Search for the cell housing the specified text and yield its [x, y] center coordinate. 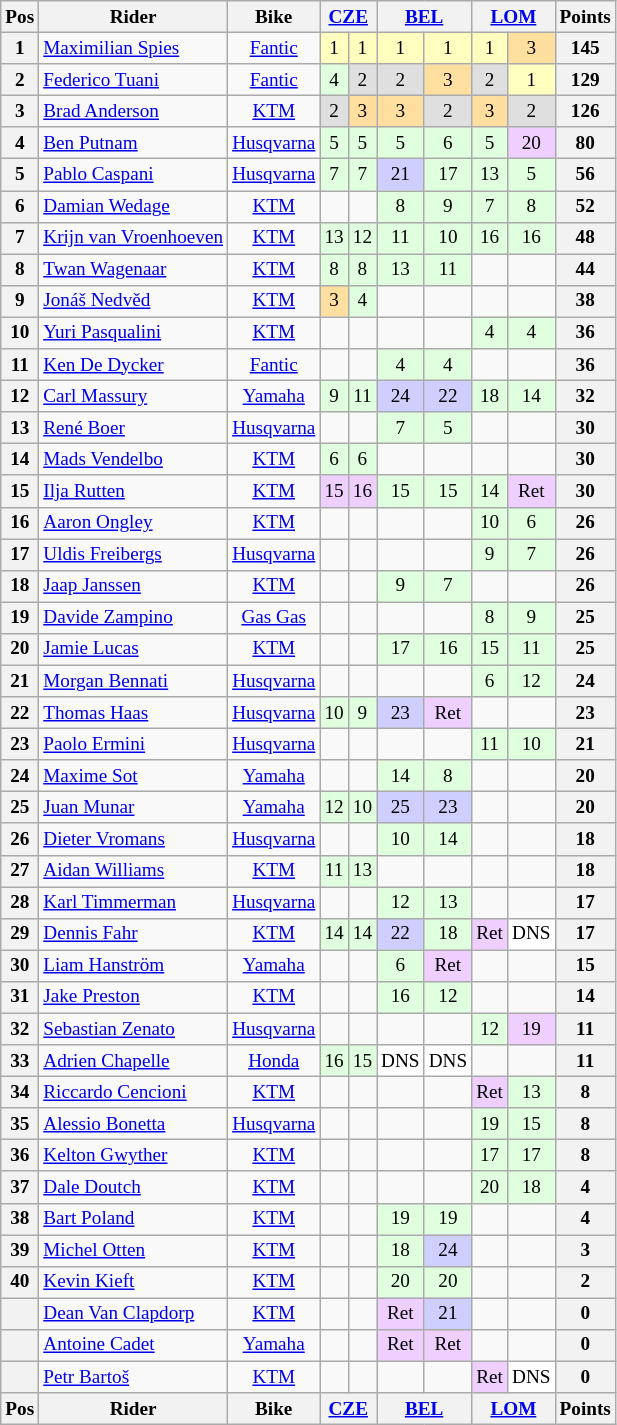
39 [20, 1251]
Honda [274, 1061]
33 [20, 1061]
Twan Wagenaar [134, 270]
Maximilian Spies [134, 48]
Karl Timmerman [134, 902]
Petr Bartoš [134, 1377]
44 [585, 270]
48 [585, 238]
Mads Vendelbo [134, 460]
52 [585, 206]
Yuri Pasqualini [134, 333]
René Boer [134, 428]
Michel Otten [134, 1251]
Pablo Caspani [134, 175]
Dean Van Clapdorp [134, 1314]
27 [20, 871]
37 [20, 1187]
Thomas Haas [134, 713]
Krijn van Vroenhoeven [134, 238]
Sebastian Zenato [134, 1029]
Gas Gas [274, 618]
Brad Anderson [134, 111]
Riccardo Cencioni [134, 1092]
28 [20, 902]
Ben Putnam [134, 143]
80 [585, 143]
145 [585, 48]
Aaron Ongley [134, 523]
Kelton Gwyther [134, 1156]
34 [20, 1092]
Juan Munar [134, 808]
Paolo Ermini [134, 744]
Ken De Dycker [134, 365]
Aidan Williams [134, 871]
Maxime Sot [134, 776]
31 [20, 997]
Jamie Lucas [134, 649]
Ilja Rutten [134, 491]
29 [20, 934]
Kevin Kieft [134, 1282]
Damian Wedage [134, 206]
126 [585, 111]
Alessio Bonetta [134, 1124]
Jonáš Nedvěd [134, 301]
Antoine Cadet [134, 1345]
Davide Zampino [134, 618]
Liam Hanström [134, 966]
Federico Tuani [134, 80]
Jaap Janssen [134, 586]
Dennis Fahr [134, 934]
Uldis Freibergs [134, 554]
Carl Massury [134, 396]
Adrien Chapelle [134, 1061]
129 [585, 80]
40 [20, 1282]
Dieter Vromans [134, 839]
35 [20, 1124]
56 [585, 175]
Dale Doutch [134, 1187]
Morgan Bennati [134, 681]
Jake Preston [134, 997]
Bart Poland [134, 1219]
